Determine the [X, Y] coordinate at the center of the cell enclosing the given text.  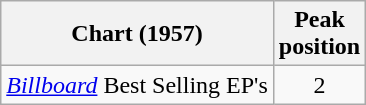
Chart (1957) [138, 34]
Billboard Best Selling EP's [138, 85]
2 [319, 85]
Peakposition [319, 34]
